Capture the cell that displays the provided text and extract its [X, Y] central coordinate. 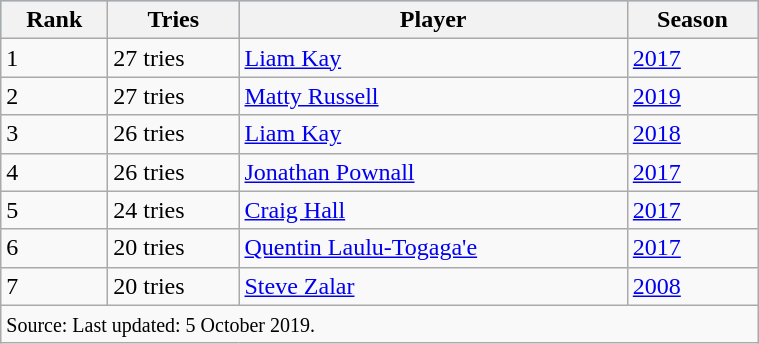
Quentin Laulu-Togaga'e [433, 248]
Matty Russell [433, 96]
7 [54, 286]
Jonathan Pownall [433, 172]
4 [54, 172]
2 [54, 96]
1 [54, 58]
3 [54, 134]
Source: Last updated: 5 October 2019. [380, 324]
Craig Hall [433, 210]
2019 [692, 96]
Tries [174, 20]
2018 [692, 134]
6 [54, 248]
Player [433, 20]
Steve Zalar [433, 286]
2008 [692, 286]
5 [54, 210]
Season [692, 20]
Rank [54, 20]
24 tries [174, 210]
